Return the (X, Y) coordinate for the center point of the cell that contains the specified text.  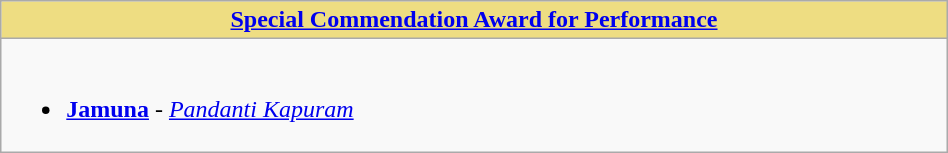
Special Commendation Award for Performance (474, 20)
Jamuna - Pandanti Kapuram (474, 96)
